Detect which cell encompasses the target text, then output its [x, y] center coordinate. 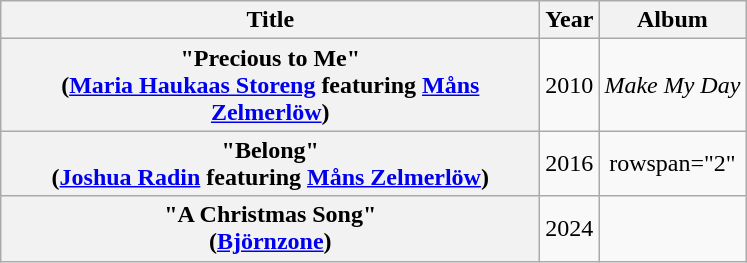
2024 [570, 228]
Title [270, 20]
2016 [570, 164]
Make My Day [672, 85]
Album [672, 20]
2010 [570, 85]
"Belong"(Joshua Radin featuring Måns Zelmerlöw) [270, 164]
"A Christmas Song"(Björnzone) [270, 228]
Year [570, 20]
"Precious to Me"(Maria Haukaas Storeng featuring Måns Zelmerlöw) [270, 85]
rowspan="2" [672, 164]
